Detect which cell encompasses the target text, then output its (x, y) center coordinate. 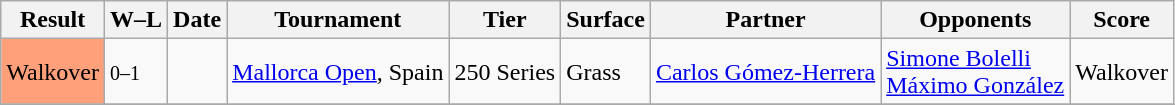
Carlos Gómez-Herrera (765, 72)
Partner (765, 20)
0–1 (136, 72)
Opponents (976, 20)
Date (198, 20)
Surface (606, 20)
Tournament (338, 20)
Simone Bolelli Máximo González (976, 72)
Mallorca Open, Spain (338, 72)
Tier (505, 20)
Grass (606, 72)
Result (53, 20)
Score (1122, 20)
W–L (136, 20)
250 Series (505, 72)
